Provide the (X, Y) coordinate of the cell's center where the given text is located.  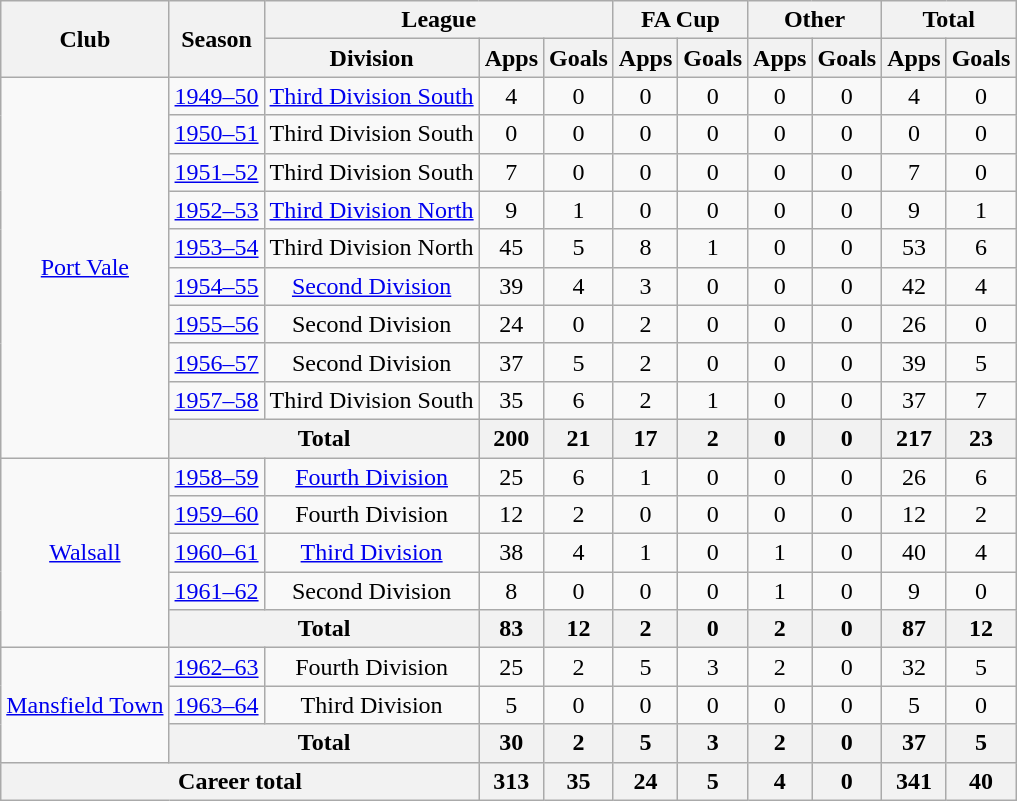
32 (914, 667)
1955–56 (216, 324)
42 (914, 286)
313 (511, 781)
23 (981, 438)
League (438, 20)
1959–60 (216, 515)
1963–64 (216, 705)
341 (914, 781)
Walsall (85, 553)
83 (511, 629)
1957–58 (216, 400)
45 (511, 248)
1951–52 (216, 172)
30 (511, 743)
87 (914, 629)
Other (815, 20)
21 (579, 438)
38 (511, 553)
53 (914, 248)
1956–57 (216, 362)
Career total (240, 781)
200 (511, 438)
Season (216, 39)
1960–61 (216, 553)
1954–55 (216, 286)
Port Vale (85, 268)
1961–62 (216, 591)
1950–51 (216, 134)
1962–63 (216, 667)
1949–50 (216, 96)
1958–59 (216, 477)
FA Cup (680, 20)
217 (914, 438)
1952–53 (216, 210)
Club (85, 39)
Mansfield Town (85, 705)
Division (372, 58)
1953–54 (216, 248)
17 (645, 438)
